Detect which cell encompasses the target text, then output its (X, Y) center coordinate. 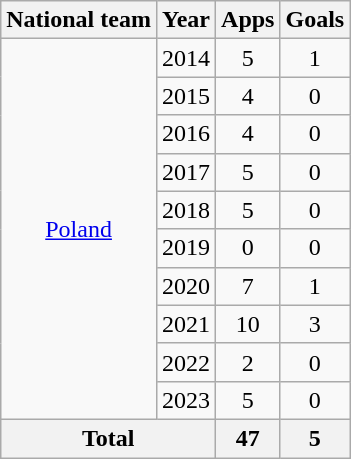
2021 (186, 324)
7 (248, 286)
Goals (315, 20)
10 (248, 324)
2017 (186, 172)
2020 (186, 286)
2 (248, 362)
National team (79, 20)
2014 (186, 58)
Year (186, 20)
Total (108, 438)
3 (315, 324)
2022 (186, 362)
2015 (186, 96)
2023 (186, 400)
2018 (186, 210)
2016 (186, 134)
Poland (79, 230)
47 (248, 438)
Apps (248, 20)
2019 (186, 248)
